Capture the cell that displays the provided text and extract its [x, y] central coordinate. 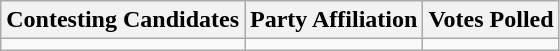
Party Affiliation [334, 20]
Votes Polled [491, 20]
Contesting Candidates [123, 20]
